Locate the cell with the specified text and output its (x, y) center coordinate. 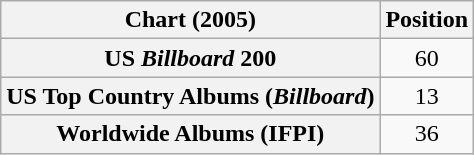
36 (427, 134)
Chart (2005) (190, 20)
US Top Country Albums (Billboard) (190, 96)
Worldwide Albums (IFPI) (190, 134)
Position (427, 20)
60 (427, 58)
US Billboard 200 (190, 58)
13 (427, 96)
